Pinpoint the cell where the given text exists, returning its [x, y] midpoint coordinate. 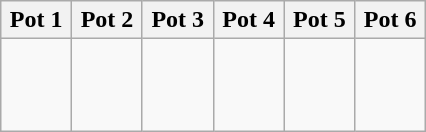
Pot 1 [36, 20]
Pot 5 [320, 20]
Pot 4 [248, 20]
Pot 3 [178, 20]
Pot 2 [108, 20]
Pot 6 [390, 20]
